Locate the cell with the specified text and output its [x, y] center coordinate. 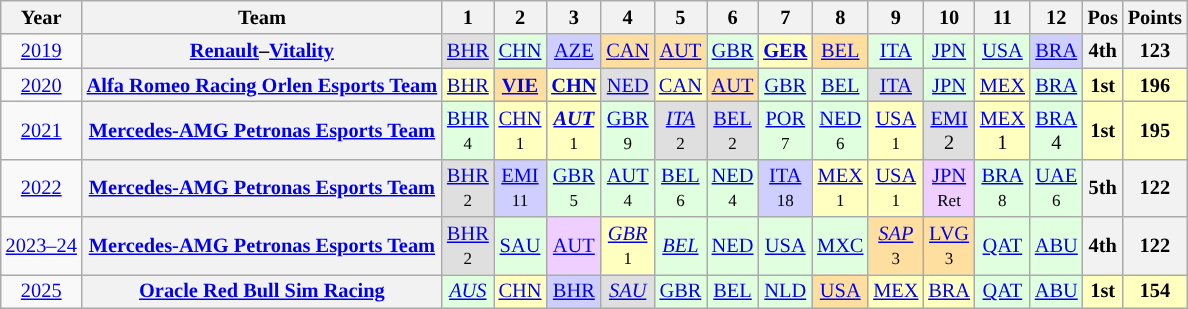
123 [1155, 51]
2020 [42, 85]
BRA 8 [1002, 188]
LVG 3 [949, 246]
GBR9 [628, 130]
VIE [520, 85]
ITA2 [680, 130]
UAE 6 [1056, 188]
2 [520, 17]
JPN Ret [949, 188]
USA1 [896, 130]
NED6 [840, 130]
MEX1 [1002, 130]
BHR4 [468, 130]
MEX 1 [840, 188]
GBR 5 [574, 188]
Year [42, 17]
GBR 1 [628, 246]
POR7 [785, 130]
AUT 4 [628, 188]
3 [574, 17]
12 [1056, 17]
Oracle Red Bull Sim Racing [262, 291]
Pos [1103, 17]
BRA4 [1056, 130]
Team [262, 17]
Points [1155, 17]
2022 [42, 188]
ITA 18 [785, 188]
2019 [42, 51]
AUT1 [574, 130]
NED 4 [733, 188]
11 [1002, 17]
154 [1155, 291]
2023–24 [42, 246]
195 [1155, 130]
7 [785, 17]
1 [468, 17]
9 [896, 17]
2025 [42, 291]
EMI 11 [520, 188]
AUS [468, 291]
BEL2 [733, 130]
Alfa Romeo Racing Orlen Esports Team [262, 85]
4 [628, 17]
SAP 3 [896, 246]
NLD [785, 291]
6 [733, 17]
Renault–Vitality [262, 51]
5 [680, 17]
AZE [574, 51]
USA 1 [896, 188]
10 [949, 17]
MXC [840, 246]
GER [785, 51]
EMI2 [949, 130]
2021 [42, 130]
BEL 6 [680, 188]
196 [1155, 85]
CHN1 [520, 130]
5th [1103, 188]
8 [840, 17]
